Scan for the cell matching the given text and deliver its (X, Y) coordinate at center. 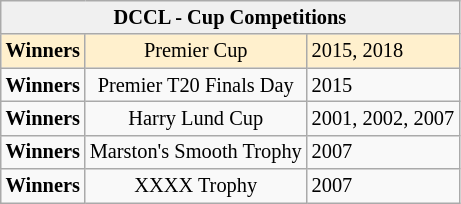
2015, 2018 (383, 51)
Premier T20 Finals Day (196, 85)
Premier Cup (196, 51)
DCCL - Cup Competitions (230, 17)
Marston's Smooth Trophy (196, 152)
XXXX Trophy (196, 186)
Harry Lund Cup (196, 118)
2001, 2002, 2007 (383, 118)
2015 (383, 85)
